Find where the given text appears and provide that cell's center as (x, y) coordinate. 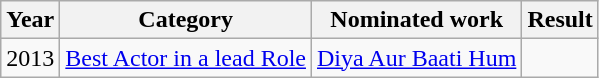
Result (560, 20)
Year (30, 20)
Best Actor in a lead Role (186, 58)
Diya Aur Baati Hum (416, 58)
2013 (30, 58)
Category (186, 20)
Nominated work (416, 20)
